From the cell containing the given text, extract its center point as (X, Y) coordinate. 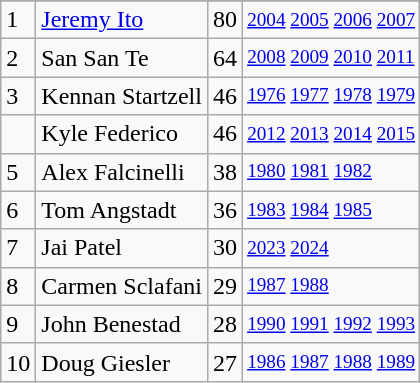
36 (224, 210)
Doug Giesler (122, 362)
1987 1988 (332, 286)
9 (18, 324)
29 (224, 286)
Carmen Sclafani (122, 286)
1 (18, 20)
Jai Patel (122, 248)
8 (18, 286)
38 (224, 172)
80 (224, 20)
27 (224, 362)
Kennan Startzell (122, 96)
John Benestad (122, 324)
San San Te (122, 58)
2004 2005 2006 2007 (332, 20)
1976 1977 1978 1979 (332, 96)
1983 1984 1985 (332, 210)
7 (18, 248)
2012 2013 2014 2015 (332, 134)
64 (224, 58)
Jeremy Ito (122, 20)
3 (18, 96)
1990 1991 1992 1993 (332, 324)
6 (18, 210)
1986 1987 1988 1989 (332, 362)
Tom Angstadt (122, 210)
2023 2024 (332, 248)
30 (224, 248)
5 (18, 172)
10 (18, 362)
Kyle Federico (122, 134)
28 (224, 324)
1980 1981 1982 (332, 172)
2 (18, 58)
Alex Falcinelli (122, 172)
2008 2009 2010 2011 (332, 58)
